Provide the (x, y) coordinate of the cell's center where the given text is located.  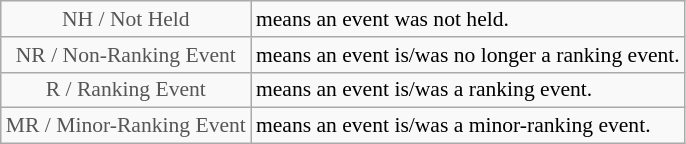
means an event is/was a minor-ranking event. (468, 126)
MR / Minor-Ranking Event (126, 126)
NR / Non-Ranking Event (126, 55)
means an event is/was no longer a ranking event. (468, 55)
R / Ranking Event (126, 90)
means an event is/was a ranking event. (468, 90)
NH / Not Held (126, 19)
means an event was not held. (468, 19)
